Output the [X, Y] coordinate of the center of the cell containing the given text.  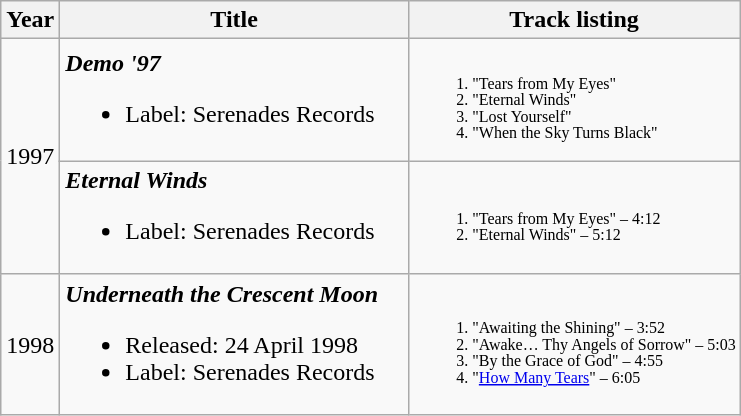
"Tears from My Eyes""Eternal Winds""Lost Yourself""When the Sky Turns Black" [574, 100]
Track listing [574, 20]
"Awaiting the Shining" – 3:52"Awake… Thy Angels of Sorrow" – 5:03"By the Grace of God" – 4:55"How Many Tears" – 6:05 [574, 344]
Underneath the Crescent MoonReleased: 24 April 1998Label: Serenades Records [234, 344]
1998 [30, 344]
Title [234, 20]
Year [30, 20]
1997 [30, 156]
Eternal WindsLabel: Serenades Records [234, 218]
Demo '97Label: Serenades Records [234, 100]
"Tears from My Eyes" – 4:12"Eternal Winds" – 5:12 [574, 218]
